Capture the cell that displays the provided text and extract its [X, Y] central coordinate. 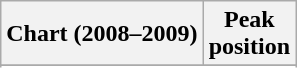
Chart (2008–2009) [102, 34]
Peakposition [249, 34]
